Output the (X, Y) coordinate of the center of the cell containing the given text.  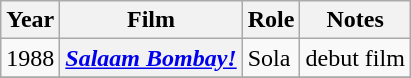
1988 (30, 58)
Film (151, 20)
Salaam Bombay! (151, 58)
Notes (355, 20)
Sola (271, 58)
debut film (355, 58)
Year (30, 20)
Role (271, 20)
